Identify which cell holds the provided text, then report its (x, y) central coordinate. 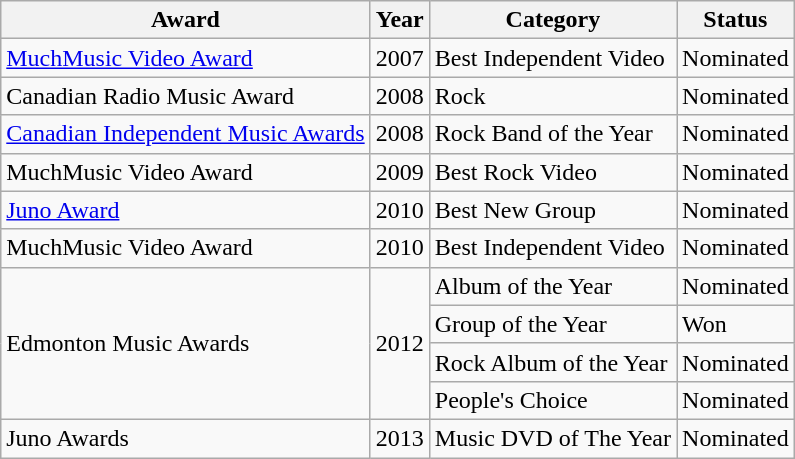
Canadian Independent Music Awards (186, 134)
Rock (552, 96)
Won (736, 324)
Juno Awards (186, 438)
Year (400, 20)
People's Choice (552, 400)
Music DVD of The Year (552, 438)
2012 (400, 343)
Category (552, 20)
Group of the Year (552, 324)
Rock Album of the Year (552, 362)
Best New Group (552, 210)
Juno Award (186, 210)
Status (736, 20)
2013 (400, 438)
2009 (400, 172)
Canadian Radio Music Award (186, 96)
Award (186, 20)
Rock Band of the Year (552, 134)
Best Rock Video (552, 172)
2007 (400, 58)
Album of the Year (552, 286)
Edmonton Music Awards (186, 343)
